Locate the cell with the specified text and output its (X, Y) center coordinate. 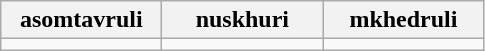
mkhedruli (404, 20)
asomtavruli (82, 20)
nuskhuri (242, 20)
